From the cell containing the given text, extract its center point as [x, y] coordinate. 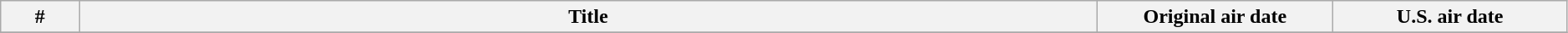
# [40, 17]
Original air date [1215, 17]
U.S. air date [1450, 17]
Title [588, 17]
